Pinpoint the cell where the given text exists, returning its [x, y] midpoint coordinate. 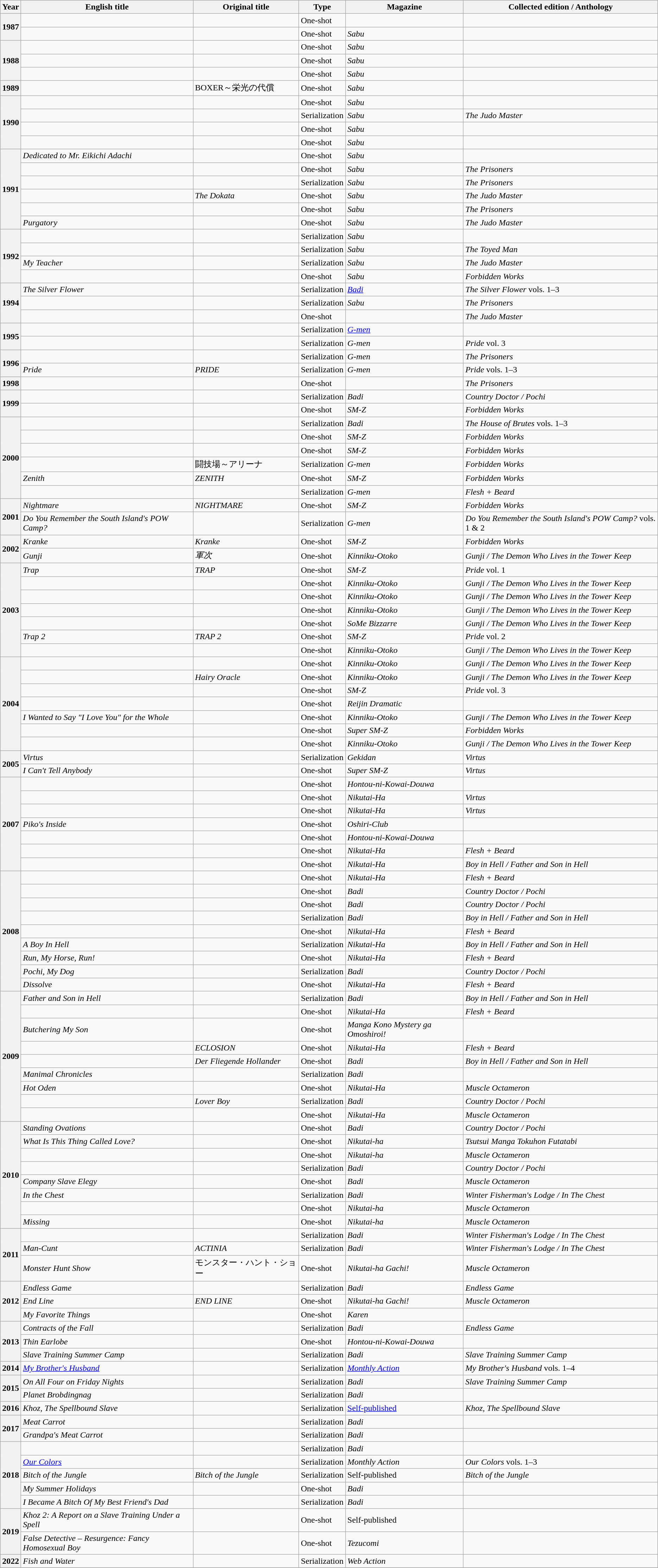
1990 [11, 122]
Dissolve [107, 985]
Do You Remember the South Island's POW Camp? vols. 1 & 2 [560, 523]
False Detective – Resurgence: Fancy Homosexual Boy [107, 1543]
Lover Boy [246, 1101]
Manga Kono Mystery ga Omoshiroi! [405, 1029]
Tsutsui Manga Tokuhon Futatabi [560, 1141]
闘技場～アリーナ [246, 464]
Manimal Chronicles [107, 1074]
Contracts of the Fall [107, 1328]
1989 [11, 88]
Monster Hunt Show [107, 1268]
1999 [11, 403]
The Dokata [246, 196]
ECLOSION [246, 1048]
I Became A Bitch Of My Best Friend's Dad [107, 1502]
BOXER～栄光の代償 [246, 88]
Butchering My Son [107, 1029]
2007 [11, 824]
1995 [11, 336]
The Silver Flower vols. 1–3 [560, 290]
1998 [11, 383]
NIGHTMARE [246, 505]
Gekidan [405, 757]
TRAP [246, 570]
PRIDE [246, 370]
Der Fliegende Hollander [246, 1061]
1994 [11, 303]
2017 [11, 1428]
Fish and Water [107, 1561]
My Summer Holidays [107, 1489]
Hot Oden [107, 1088]
A Boy In Hell [107, 945]
2012 [11, 1301]
1988 [11, 60]
Man-Cunt [107, 1248]
Year [11, 7]
2014 [11, 1368]
English title [107, 7]
2011 [11, 1255]
2001 [11, 517]
Planet Brobdingnag [107, 1395]
ZENITH [246, 478]
Web Action [405, 1561]
Missing [107, 1222]
My Favorite Things [107, 1315]
I Wanted to Say "I Love You" for the Whole [107, 717]
2015 [11, 1388]
Our Colors vols. 1–3 [560, 1462]
Grandpa's Meat Carrot [107, 1435]
Thin Earlobe [107, 1341]
Trap 2 [107, 637]
2019 [11, 1531]
2022 [11, 1561]
On All Four on Friday Nights [107, 1381]
What Is This Thing Called Love? [107, 1141]
The Silver Flower [107, 290]
Oshiri-Club [405, 824]
In the Chest [107, 1195]
Company Slave Elegy [107, 1182]
Pride vols. 1–3 [560, 370]
2003 [11, 610]
Purgatory [107, 223]
2004 [11, 703]
My Brother's Husband [107, 1368]
ACTINIA [246, 1248]
Pochi, My Dog [107, 971]
Meat Carrot [107, 1422]
My Brother's Husband vols. 1–4 [560, 1368]
My Teacher [107, 263]
2013 [11, 1341]
Piko's Inside [107, 824]
Run, My Horse, Run! [107, 958]
Magazine [405, 7]
2018 [11, 1475]
2002 [11, 549]
Original title [246, 7]
Gunji [107, 555]
Zenith [107, 478]
Trap [107, 570]
1991 [11, 189]
I Can't Tell Anybody [107, 771]
TRAP 2 [246, 637]
Hairy Oracle [246, 677]
1996 [11, 363]
2009 [11, 1056]
The House of Brutes vols. 1–3 [560, 423]
SoMe Bizzarre [405, 623]
Tezucomi [405, 1543]
END LINE [246, 1301]
Pride vol. 2 [560, 637]
軍次 [246, 555]
Standing Ovations [107, 1128]
2008 [11, 931]
Type [322, 7]
Pride vol. 1 [560, 570]
Collected edition / Anthology [560, 7]
モンスター・ハント・ショー [246, 1268]
1992 [11, 256]
1987 [11, 27]
Father and Son in Hell [107, 998]
2000 [11, 458]
The Toyed Man [560, 249]
2005 [11, 764]
Khoz 2: A Report on a Slave Training Under a Spell [107, 1520]
Nightmare [107, 505]
Karen [405, 1315]
Reijin Dramatic [405, 703]
End Line [107, 1301]
2010 [11, 1175]
Dedicated to Mr. Eikichi Adachi [107, 156]
2016 [11, 1408]
Do You Remember the South Island's POW Camp? [107, 523]
Pride [107, 370]
Our Colors [107, 1462]
